Scan for the cell matching the given text and deliver its (X, Y) coordinate at center. 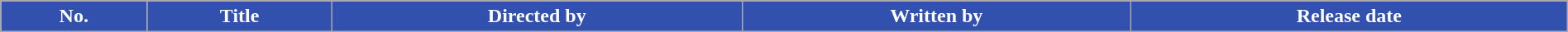
No. (74, 16)
Directed by (537, 16)
Title (240, 16)
Written by (936, 16)
Release date (1349, 16)
